Output the [X, Y] coordinate of the center of the cell containing the given text.  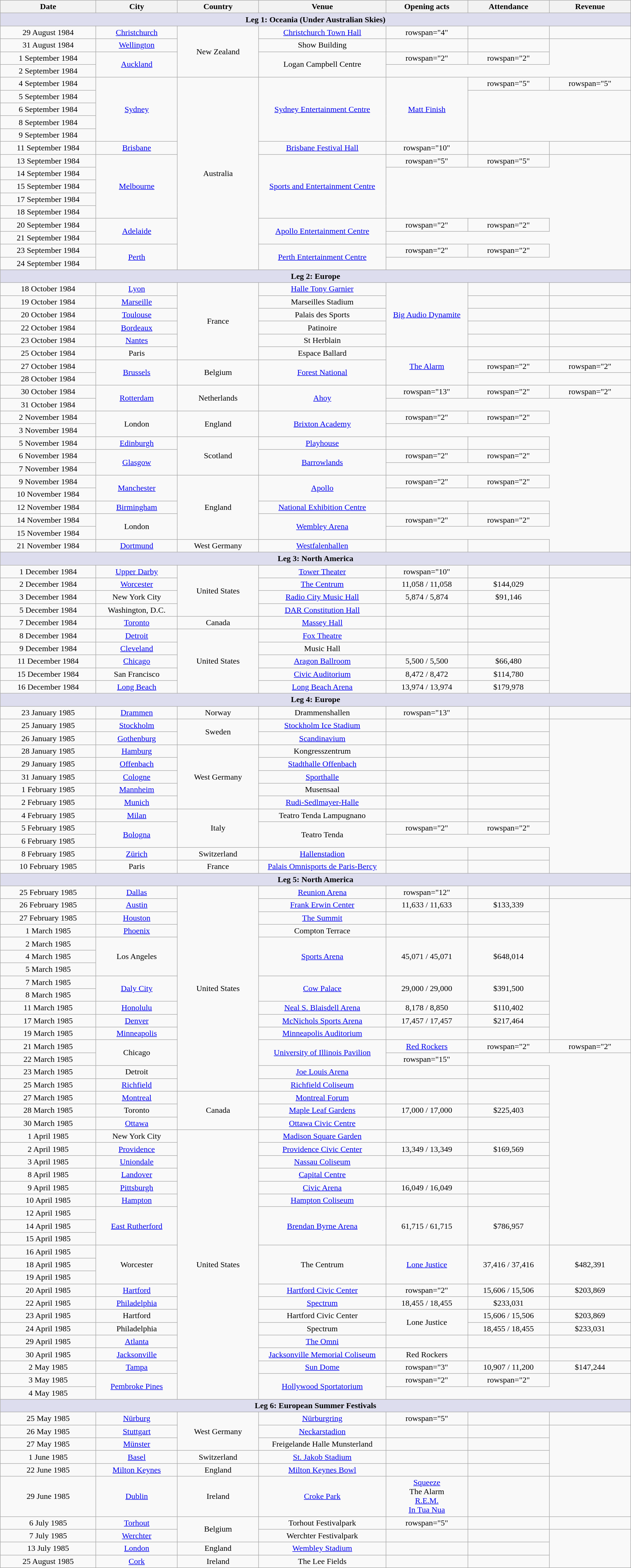
11,633 / 11,633 [427, 905]
1 December 1984 [48, 572]
6 July 1985 [48, 1523]
Providence Civic Center [322, 1149]
Leg 2: Europe [315, 276]
$648,014 [509, 956]
13,349 / 13,349 [427, 1149]
1 February 1985 [48, 790]
Ottawa [137, 1123]
5 March 1985 [48, 969]
East Rutherford [137, 1226]
The Lee Fields [322, 1561]
Uniondale [137, 1162]
Landover [137, 1174]
Sporthalle [322, 777]
Espace Ballard [322, 353]
Brixton Academy [322, 424]
23 October 1984 [48, 340]
$110,402 [509, 1008]
Stuttgart [137, 1431]
Milan [137, 815]
rowspan="4" [427, 32]
9 April 1985 [48, 1187]
29 January 1985 [48, 764]
Mannheim [137, 790]
4 May 1985 [48, 1393]
Richfield [137, 1085]
Wellington [137, 45]
Wembley Stadium [322, 1548]
Adelaide [137, 231]
Lyon [137, 289]
Cologne [137, 777]
Perth Entertainment Centre [322, 257]
Fox Theatre [322, 636]
Civic Auditorium [322, 674]
Kongresszentrum [322, 751]
2 December 1984 [48, 584]
Opening acts [427, 7]
Norway [218, 713]
Leg 1: Oceania (Under Australian Skies) [315, 20]
Hollywood Sportatorium [322, 1386]
7 November 1984 [48, 469]
Stockholm Ice Stadium [322, 725]
21 March 1985 [48, 1046]
National Exhibition Centre [322, 507]
Cork [137, 1561]
Leg 5: North America [315, 879]
22 March 1985 [48, 1059]
Country [218, 7]
22 June 1985 [48, 1470]
Honolulu [137, 1008]
Date [48, 7]
DAR Constitution Hall [322, 610]
8 April 1985 [48, 1174]
Los Angeles [137, 956]
27 March 1985 [48, 1098]
Richfield Coliseum [322, 1085]
11 December 1984 [48, 661]
$133,339 [509, 905]
$179,978 [509, 687]
Teatro Tenda [322, 835]
Frank Erwin Center [322, 905]
Brussels [137, 372]
Westfalenhallen [322, 546]
Italy [218, 828]
2 May 1985 [48, 1367]
1 September 1984 [48, 58]
Jacksonville [137, 1354]
23 September 1984 [48, 251]
11 September 1984 [48, 148]
3 May 1985 [48, 1380]
Music Hall [322, 648]
Washington, D.C. [137, 610]
McNichols Sports Arena [322, 1021]
Hampton [137, 1200]
10,907 / 11,200 [509, 1367]
Palais des Sports [322, 315]
Minneapolis Auditorium [322, 1034]
5 September 1984 [48, 96]
Hallenstadion [322, 854]
9 September 1984 [48, 135]
6 February 1985 [48, 841]
5,500 / 5,500 [427, 661]
8 February 1985 [48, 854]
6 November 1984 [48, 456]
$66,480 [509, 661]
Montreal Forum [322, 1098]
Sports and Entertainment Centre [322, 186]
13 September 1984 [48, 161]
5,874 / 5,874 [427, 597]
27 October 1984 [48, 366]
Rotterdam [137, 398]
Nantes [137, 340]
Marseilles Stadium [322, 302]
Radio City Music Hall [322, 597]
10 February 1985 [48, 867]
Scandinavium [322, 738]
1 June 1985 [48, 1457]
25 October 1984 [48, 353]
Münster [137, 1444]
Bologna [137, 835]
St Herblain [322, 340]
Cow Palace [322, 989]
7 December 1984 [48, 623]
13 July 1985 [48, 1548]
Gothenburg [137, 738]
New Zealand [218, 52]
Torhout [137, 1523]
Stockholm [137, 725]
Brisbane [137, 148]
Cleveland [137, 648]
Drammenshallen [322, 713]
7 July 1985 [48, 1536]
Nürburg [137, 1419]
Big Audio Dynamite [427, 315]
27 May 1985 [48, 1444]
3 December 1984 [48, 597]
16 December 1984 [48, 687]
Musensaal [322, 790]
20 October 1984 [48, 315]
5 December 1984 [48, 610]
Netherlands [218, 398]
15 November 1984 [48, 533]
Munich [137, 803]
11 March 1985 [48, 1008]
Milton Keynes [137, 1470]
Manchester [137, 488]
Logan Campbell Centre [322, 64]
Brendan Byrne Arena [322, 1226]
Freigelande Halle Munsterland [322, 1444]
12 November 1984 [48, 507]
25 January 1985 [48, 725]
17,457 / 17,457 [427, 1021]
$391,500 [509, 989]
Leg 4: Europe [315, 700]
Nassau Coliseum [322, 1162]
31 August 1984 [48, 45]
Venue [322, 7]
19 March 1985 [48, 1034]
Leg 6: European Summer Festivals [315, 1406]
$217,464 [509, 1021]
$144,029 [509, 584]
Sydney [137, 109]
rowspan="3" [427, 1367]
28 October 1984 [48, 379]
$482,391 [590, 1265]
Patinoire [322, 327]
16 April 1985 [48, 1252]
Aragon Ballroom [322, 661]
Long Beach [137, 687]
Zürich [137, 854]
28 January 1985 [48, 751]
4 February 1985 [48, 815]
10 November 1984 [48, 494]
Minneapolis [137, 1034]
9 December 1984 [48, 648]
The Summit [322, 918]
Montreal [137, 1098]
23 April 1985 [48, 1316]
The Omni [322, 1341]
19 April 1985 [48, 1277]
17 September 1984 [48, 199]
9 November 1984 [48, 482]
Hamburg [137, 751]
61,715 / 61,715 [427, 1226]
2 November 1984 [48, 417]
3 November 1984 [48, 430]
5 February 1985 [48, 828]
Sydney Entertainment Centre [322, 109]
Sweden [218, 732]
Werchter [137, 1536]
18 October 1984 [48, 289]
14 April 1985 [48, 1226]
$147,244 [590, 1367]
Compton Terrace [322, 931]
15 April 1985 [48, 1239]
Capital Centre [322, 1174]
Perth [137, 257]
Werchter Festivalpark [322, 1536]
22 April 1985 [48, 1303]
Stadthalle Offenbach [322, 764]
21 September 1984 [48, 238]
29 June 1985 [48, 1497]
5 November 1984 [48, 443]
Birmingham [137, 507]
30 March 1985 [48, 1123]
Marseille [137, 302]
Torhout Festivalpark [322, 1523]
24 April 1985 [48, 1329]
Houston [137, 918]
Dortmund [137, 546]
Squeeze The Alarm R.E.M. In Tua Nua [427, 1497]
4 March 1985 [48, 956]
31 January 1985 [48, 777]
1 April 1985 [48, 1136]
21 November 1984 [48, 546]
Hampton Coliseum [322, 1200]
12 April 1985 [48, 1213]
Wembley Arena [322, 526]
Tower Theater [322, 572]
Pittsburgh [137, 1187]
Matt Finish [427, 109]
25 March 1985 [48, 1085]
20 April 1985 [48, 1290]
Sports Arena [322, 956]
15 December 1984 [48, 674]
18 April 1985 [48, 1265]
30 April 1985 [48, 1354]
Rudi-Sedlmayer-Halle [322, 803]
Denver [137, 1021]
14 November 1984 [48, 520]
Daly City [137, 989]
30 October 1984 [48, 392]
1 March 1985 [48, 931]
26 January 1985 [48, 738]
Dublin [137, 1497]
Sun Dome [322, 1367]
25 February 1985 [48, 892]
Basel [137, 1457]
Nürburgring [322, 1419]
13,974 / 13,974 [427, 687]
Austin [137, 905]
Drammen [137, 713]
6 September 1984 [48, 109]
Long Beach Arena [322, 687]
Revenue [590, 7]
Edinburgh [137, 443]
$114,780 [509, 674]
Show Building [322, 45]
23 January 1985 [48, 713]
rowspan="15" [427, 1059]
Offenbach [137, 764]
2 March 1985 [48, 943]
Phoenix [137, 931]
Brisbane Festival Hall [322, 148]
8 March 1985 [48, 995]
Christchurch Town Hall [322, 32]
Milton Keynes Bowl [322, 1470]
Madison Square Garden [322, 1136]
City [137, 7]
Reunion Arena [322, 892]
45,071 / 45,071 [427, 956]
Playhouse [322, 443]
14 September 1984 [48, 174]
19 October 1984 [48, 302]
17 March 1985 [48, 1021]
22 October 1984 [48, 327]
2 September 1984 [48, 71]
2 February 1985 [48, 803]
Attendance [509, 7]
Maple Leaf Gardens [322, 1110]
Christchurch [137, 32]
27 February 1985 [48, 918]
Auckland [137, 64]
Ottawa Civic Centre [322, 1123]
Glasgow [137, 462]
The Alarm [427, 366]
Australia [218, 173]
29,000 / 29,000 [427, 989]
Scotland [218, 456]
26 May 1985 [48, 1431]
Neal S. Blaisdell Arena [322, 1008]
18 September 1984 [48, 212]
Ahoy [322, 398]
Bordeaux [137, 327]
2 April 1985 [48, 1149]
24 September 1984 [48, 263]
Jacksonville Memorial Coliseum [322, 1354]
31 October 1984 [48, 405]
8,178 / 8,850 [427, 1008]
Atlanta [137, 1341]
Upper Darby [137, 572]
Civic Arena [322, 1187]
8 December 1984 [48, 636]
Providence [137, 1149]
23 March 1985 [48, 1072]
Palais Omnisports de Paris-Bercy [322, 867]
Forest National [322, 372]
29 August 1984 [48, 32]
Leg 3: North America [315, 558]
$169,569 [509, 1149]
29 April 1985 [48, 1341]
17,000 / 17,000 [427, 1110]
University of Illinois Pavilion [322, 1053]
37,416 / 37,416 [509, 1265]
$225,403 [509, 1110]
10 April 1985 [48, 1200]
28 March 1985 [48, 1110]
$786,957 [509, 1226]
7 March 1985 [48, 982]
Halle Tony Garnier [322, 289]
8,472 / 8,472 [427, 674]
15 September 1984 [48, 186]
$91,146 [509, 597]
16,049 / 16,049 [427, 1187]
Pembroke Pines [137, 1386]
Teatro Tenda Lampugnano [322, 815]
Dallas [137, 892]
Toulouse [137, 315]
Barrowlands [322, 462]
11,058 / 11,058 [427, 584]
4 September 1984 [48, 84]
26 February 1985 [48, 905]
Melbourne [137, 186]
Apollo Entertainment Centre [322, 231]
Joe Louis Arena [322, 1072]
Neckarstadion [322, 1431]
3 April 1985 [48, 1162]
25 August 1985 [48, 1561]
San Francisco [137, 674]
Apollo [322, 488]
Massey Hall [322, 623]
St. Jakob Stadium [322, 1457]
25 May 1985 [48, 1419]
Croke Park [322, 1497]
Tampa [137, 1367]
20 September 1984 [48, 225]
8 September 1984 [48, 122]
rowspan="12" [427, 892]
